Identify which cell holds the provided text, then report its [X, Y] central coordinate. 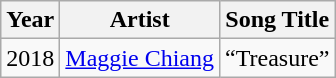
2018 [30, 58]
Year [30, 20]
“Treasure” [278, 58]
Artist [140, 20]
Maggie Chiang [140, 58]
Song Title [278, 20]
